Identify which cell holds the provided text, then report its (X, Y) central coordinate. 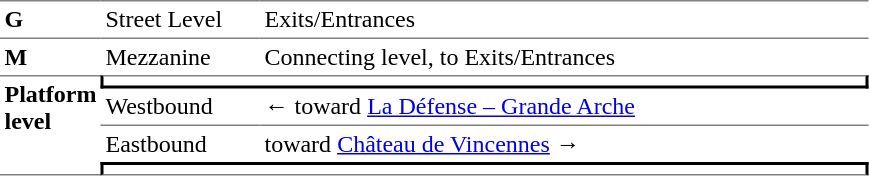
Exits/Entrances (564, 19)
← toward La Défense – Grande Arche (564, 107)
Street Level (180, 19)
Westbound (180, 107)
Platform level (50, 125)
Eastbound (180, 144)
Mezzanine (180, 57)
M (50, 57)
toward Château de Vincennes → (564, 144)
G (50, 19)
Connecting level, to Exits/Entrances (564, 57)
